From the cell containing the given text, extract its center point as [x, y] coordinate. 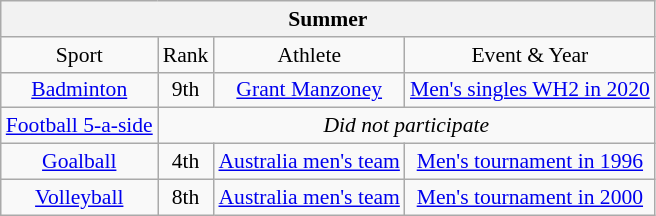
Did not participate [406, 126]
Football 5-a-side [80, 126]
Goalball [80, 162]
Volleyball [80, 197]
Men's tournament in 2000 [530, 197]
Men's tournament in 1996 [530, 162]
Grant Manzoney [308, 90]
Athlete [308, 55]
9th [186, 90]
Sport [80, 55]
Event & Year [530, 55]
Men's singles WH2 in 2020 [530, 90]
4th [186, 162]
Badminton [80, 90]
Rank [186, 55]
Summer [328, 19]
8th [186, 197]
